Provide the [X, Y] coordinate of the cell's center where the given text is located.  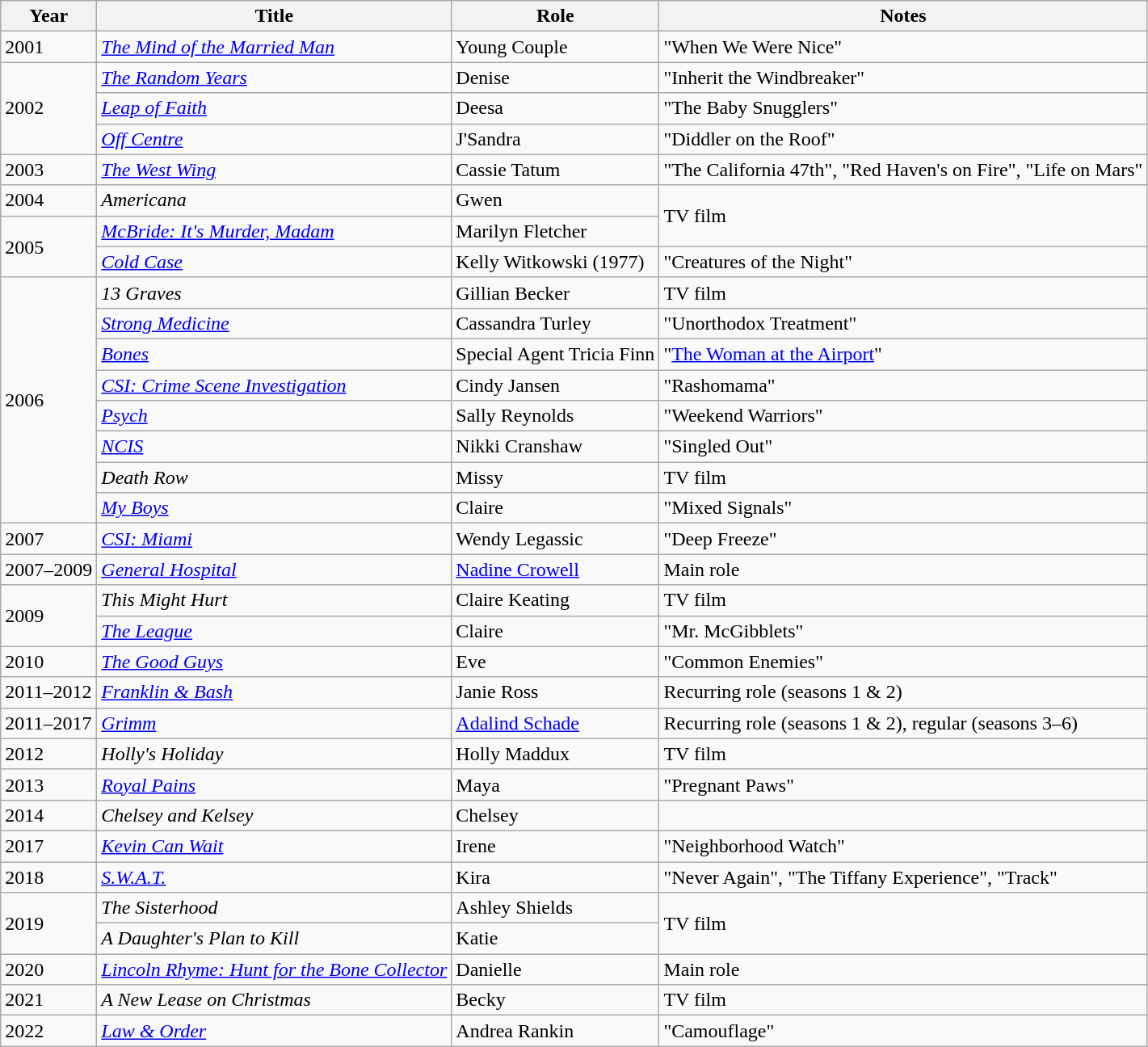
General Hospital [275, 570]
The West Wing [275, 170]
2005 [48, 246]
Recurring role (seasons 1 & 2) [903, 692]
2011–2017 [48, 723]
2019 [48, 923]
2002 [48, 108]
Deesa [556, 108]
2010 [48, 662]
"Creatures of the Night" [903, 262]
2021 [48, 1000]
"Never Again", "The Tiffany Experience", "Track" [903, 877]
"The Woman at the Airport" [903, 354]
Bones [275, 354]
Special Agent Tricia Finn [556, 354]
Chelsey and Kelsey [275, 815]
Law & Order [275, 1031]
Title [275, 16]
Leap of Faith [275, 108]
Ashley Shields [556, 908]
My Boys [275, 508]
2013 [48, 784]
2020 [48, 969]
Royal Pains [275, 784]
2003 [48, 170]
Gwen [556, 200]
"Unorthodox Treatment" [903, 323]
Danielle [556, 969]
The Random Years [275, 78]
2009 [48, 616]
2022 [48, 1031]
Grimm [275, 723]
"When We Were Nice" [903, 47]
"Inherit the Windbreaker" [903, 78]
Irene [556, 846]
Kira [556, 877]
Lincoln Rhyme: Hunt for the Bone Collector [275, 969]
"Rashomama" [903, 385]
Eve [556, 662]
Claire Keating [556, 600]
"Pregnant Paws" [903, 784]
Katie [556, 939]
Year [48, 16]
Franklin & Bash [275, 692]
Kevin Can Wait [275, 846]
J'Sandra [556, 139]
This Might Hurt [275, 600]
Sally Reynolds [556, 416]
Strong Medicine [275, 323]
"Singled Out" [903, 447]
CSI: Crime Scene Investigation [275, 385]
S.W.A.T. [275, 877]
Becky [556, 1000]
2017 [48, 846]
"Common Enemies" [903, 662]
Notes [903, 16]
13 Graves [275, 292]
Holly Maddux [556, 754]
Andrea Rankin [556, 1031]
Denise [556, 78]
Adalind Schade [556, 723]
"Neighborhood Watch" [903, 846]
The Sisterhood [275, 908]
Recurring role (seasons 1 & 2), regular (seasons 3–6) [903, 723]
2014 [48, 815]
Nikki Cranshaw [556, 447]
Marilyn Fletcher [556, 231]
A New Lease on Christmas [275, 1000]
Gillian Becker [556, 292]
Cassie Tatum [556, 170]
2012 [48, 754]
"The Baby Snugglers" [903, 108]
Kelly Witkowski (1977) [556, 262]
NCIS [275, 447]
Holly's Holiday [275, 754]
Off Centre [275, 139]
Chelsey [556, 815]
"Mr. McGibblets" [903, 631]
Young Couple [556, 47]
Americana [275, 200]
2006 [48, 400]
The Mind of the Married Man [275, 47]
"The California 47th", "Red Haven's on Fire", "Life on Mars" [903, 170]
2004 [48, 200]
Maya [556, 784]
Janie Ross [556, 692]
"Deep Freeze" [903, 539]
2018 [48, 877]
Cassandra Turley [556, 323]
Cindy Jansen [556, 385]
Role [556, 16]
McBride: It's Murder, Madam [275, 231]
Death Row [275, 477]
Psych [275, 416]
Wendy Legassic [556, 539]
2007 [48, 539]
2007–2009 [48, 570]
The Good Guys [275, 662]
2011–2012 [48, 692]
"Mixed Signals" [903, 508]
CSI: Miami [275, 539]
"Camouflage" [903, 1031]
"Diddler on the Roof" [903, 139]
The League [275, 631]
Missy [556, 477]
Cold Case [275, 262]
Nadine Crowell [556, 570]
A Daughter's Plan to Kill [275, 939]
2001 [48, 47]
"Weekend Warriors" [903, 416]
